Extract the (x, y) coordinate from the center of the cell holding the provided text.  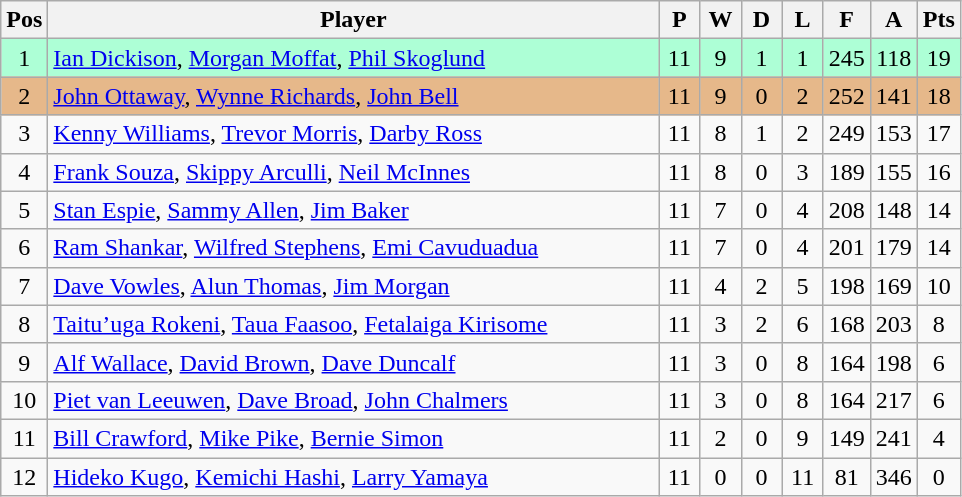
245 (846, 58)
189 (846, 172)
W (720, 20)
17 (938, 134)
John Ottaway, Wynne Richards, John Bell (354, 96)
118 (894, 58)
L (802, 20)
249 (846, 134)
P (680, 20)
16 (938, 172)
Pos (24, 20)
208 (846, 210)
201 (846, 248)
F (846, 20)
168 (846, 324)
81 (846, 477)
Ian Dickison, Morgan Moffat, Phil Skoglund (354, 58)
A (894, 20)
D (762, 20)
Hideko Kugo, Kemichi Hashi, Larry Yamaya (354, 477)
149 (846, 438)
Alf Wallace, David Brown, Dave Duncalf (354, 362)
Stan Espie, Sammy Allen, Jim Baker (354, 210)
141 (894, 96)
252 (846, 96)
203 (894, 324)
Frank Souza, Skippy Arculli, Neil McInnes (354, 172)
179 (894, 248)
Ram Shankar, Wilfred Stephens, Emi Cavuduadua (354, 248)
Dave Vowles, Alun Thomas, Jim Morgan (354, 286)
Piet van Leeuwen, Dave Broad, John Chalmers (354, 400)
19 (938, 58)
Player (354, 20)
169 (894, 286)
155 (894, 172)
Kenny Williams, Trevor Morris, Darby Ross (354, 134)
Taitu’uga Rokeni, Taua Faasoo, Fetalaiga Kirisome (354, 324)
Pts (938, 20)
153 (894, 134)
346 (894, 477)
241 (894, 438)
18 (938, 96)
217 (894, 400)
Bill Crawford, Mike Pike, Bernie Simon (354, 438)
148 (894, 210)
12 (24, 477)
